Find where the given text appears and provide that cell's center as (X, Y) coordinate. 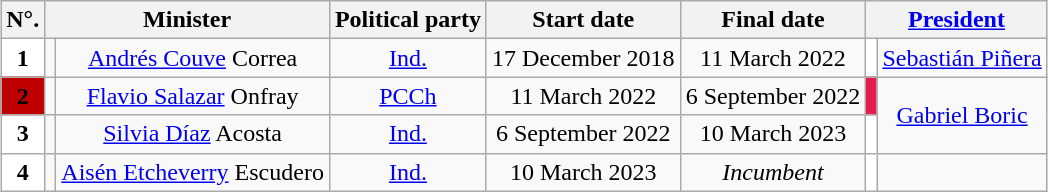
Sebastián Piñera (962, 58)
3 (23, 134)
Andrés Couve Correa (193, 58)
PCCh (408, 96)
Final date (773, 20)
Incumbent (773, 172)
Political party (408, 20)
17 December 2018 (583, 58)
1 (23, 58)
Gabriel Boric (962, 115)
4 (23, 172)
Silvia Díaz Acosta (193, 134)
Aisén Etcheverry Escudero (193, 172)
Start date (583, 20)
N°. (23, 20)
President (956, 20)
Minister (188, 20)
Flavio Salazar Onfray (193, 96)
2 (23, 96)
